Scan for the cell matching the given text and deliver its (x, y) coordinate at center. 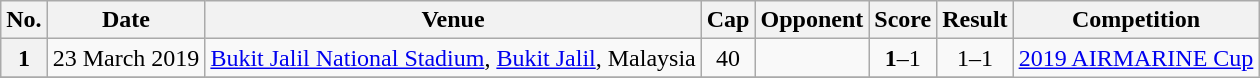
23 March 2019 (126, 58)
40 (728, 58)
Result (975, 20)
Opponent (812, 20)
Score (903, 20)
No. (24, 20)
2019 AIRMARINE Cup (1136, 58)
1 (24, 58)
Competition (1136, 20)
Cap (728, 20)
Venue (453, 20)
Date (126, 20)
Bukit Jalil National Stadium, Bukit Jalil, Malaysia (453, 58)
